Pinpoint the cell where the given text exists, returning its (x, y) midpoint coordinate. 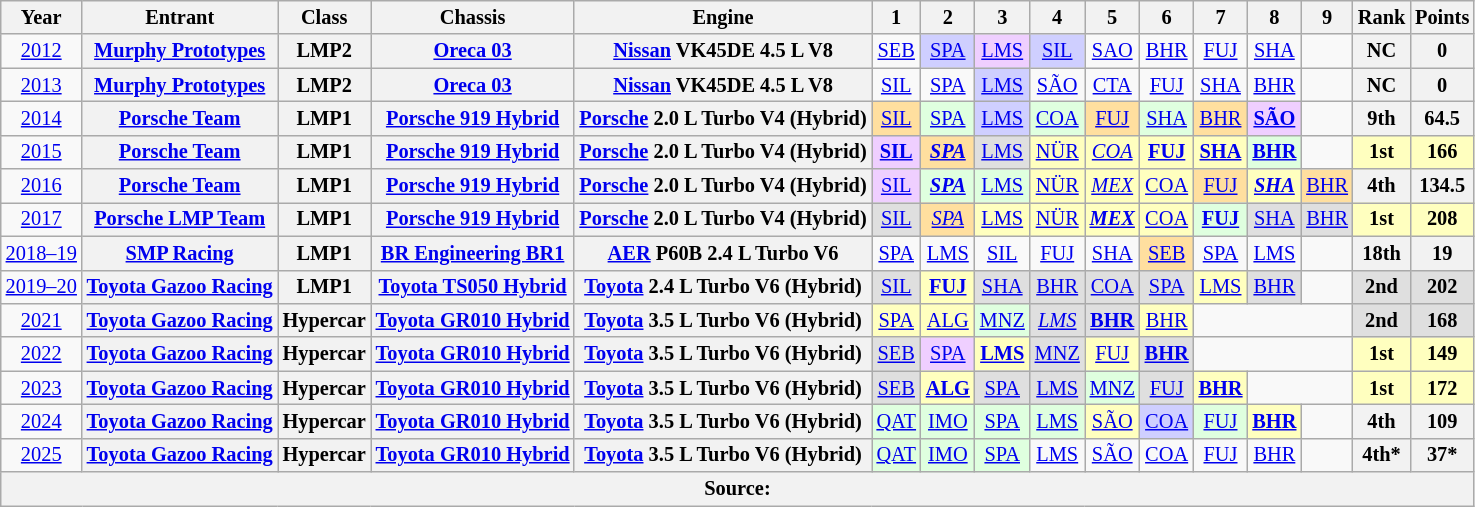
19 (1442, 253)
208 (1442, 219)
2012 (42, 51)
BR Engineering BR1 (473, 253)
AER P60B 2.4 L Turbo V6 (722, 253)
2014 (42, 118)
166 (1442, 152)
SAO (1112, 51)
3 (1002, 17)
2016 (42, 186)
Entrant (180, 17)
Porsche LMP Team (180, 219)
18th (1382, 253)
CTA (1112, 85)
Toyota TS050 Hybrid (473, 287)
Year (42, 17)
202 (1442, 287)
6 (1167, 17)
2024 (42, 421)
134.5 (1442, 186)
109 (1442, 421)
2025 (42, 455)
5 (1112, 17)
2015 (42, 152)
Chassis (473, 17)
64.5 (1442, 118)
4 (1058, 17)
4th* (1382, 455)
Toyota 2.4 L Turbo V6 (Hybrid) (722, 287)
9th (1382, 118)
2023 (42, 388)
7 (1221, 17)
37* (1442, 455)
2013 (42, 85)
Source: (738, 489)
2017 (42, 219)
2022 (42, 354)
2018–19 (42, 253)
2019–20 (42, 287)
2 (948, 17)
Rank (1382, 17)
168 (1442, 320)
149 (1442, 354)
8 (1274, 17)
Class (324, 17)
2021 (42, 320)
1 (896, 17)
SMP Racing (180, 253)
Points (1442, 17)
9 (1327, 17)
172 (1442, 388)
Engine (722, 17)
